Pinpoint the cell where the given text exists, returning its [x, y] midpoint coordinate. 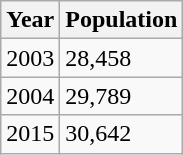
28,458 [122, 58]
Year [30, 20]
29,789 [122, 96]
2003 [30, 58]
Population [122, 20]
30,642 [122, 134]
2015 [30, 134]
2004 [30, 96]
